Output the (x, y) coordinate of the center of the cell containing the given text.  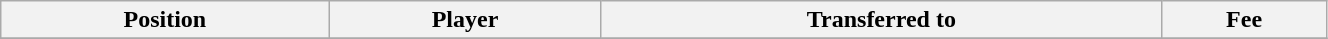
Fee (1244, 20)
Player (465, 20)
Position (165, 20)
Transferred to (882, 20)
